Detect which cell encompasses the target text, then output its (X, Y) center coordinate. 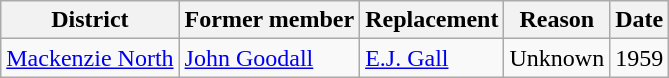
Mackenzie North (90, 58)
E.J. Gall (432, 58)
Reason (557, 20)
Former member (270, 20)
John Goodall (270, 58)
District (90, 20)
1959 (640, 58)
Date (640, 20)
Unknown (557, 58)
Replacement (432, 20)
